Pinpoint the cell where the given text exists, returning its [x, y] midpoint coordinate. 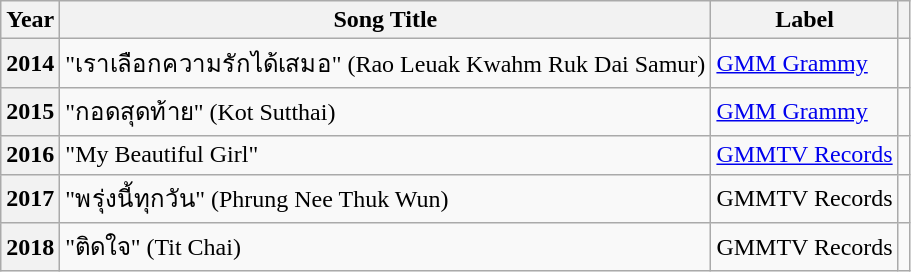
"เราเลือกความรักได้เสมอ" (Rao Leuak Kwahm Ruk Dai Samur) [386, 64]
2016 [30, 155]
"ติดใจ" (Tit Chai) [386, 248]
Song Title [386, 20]
2014 [30, 64]
Label [804, 20]
"My Beautiful Girl" [386, 155]
2018 [30, 248]
2015 [30, 112]
2017 [30, 198]
"กอดสุดท้าย" (Kot Sutthai) [386, 112]
"พรุ่งนี้ทุกวัน" (Phrung Nee Thuk Wun) [386, 198]
Year [30, 20]
